Extract the [x, y] coordinate from the center of the cell holding the provided text.  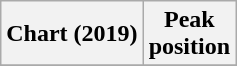
Chart (2019) [72, 34]
Peak position [189, 34]
